Output the [x, y] coordinate of the center of the cell containing the given text.  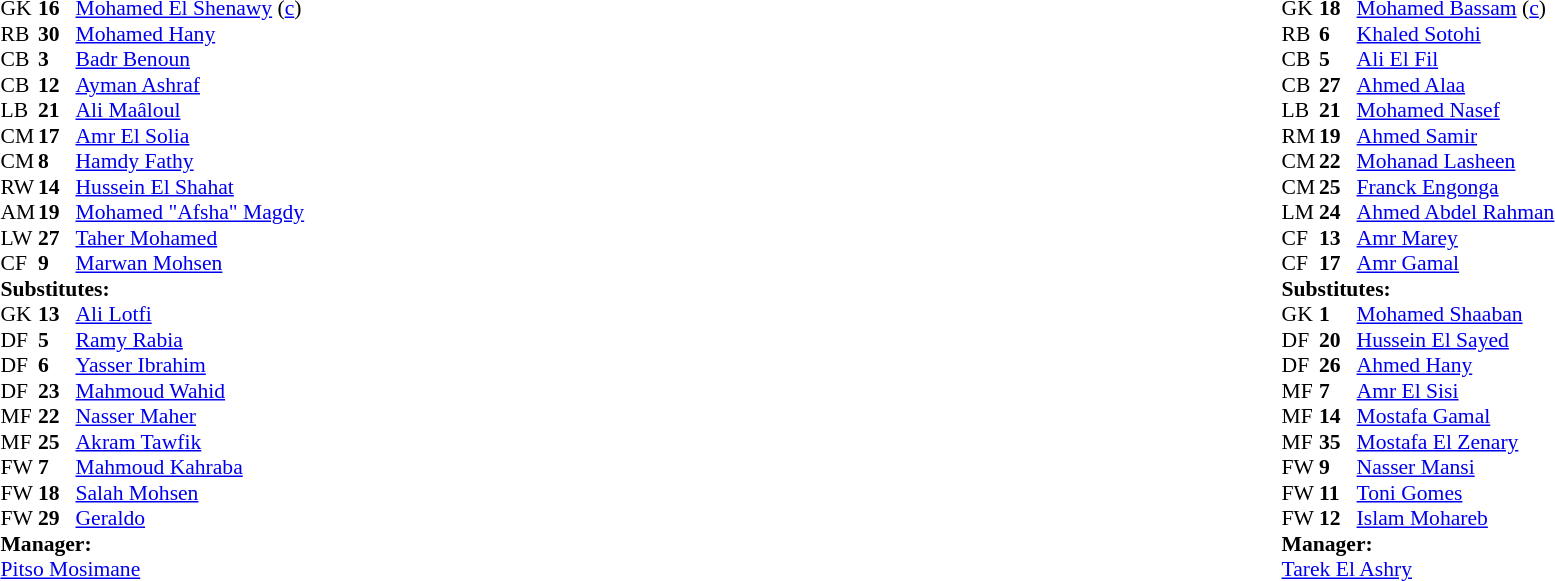
Mohamed Nasef [1456, 111]
Amr Marey [1456, 238]
Marwan Mohsen [190, 263]
Mohamed Hany [190, 34]
Akram Tawfik [190, 442]
23 [57, 391]
Amr El Sisi [1456, 391]
Mohanad Lasheen [1456, 161]
Ayman Ashraf [190, 85]
3 [57, 59]
Toni Gomes [1456, 493]
LW [19, 238]
1 [1338, 315]
Ali Lotfi [190, 315]
Ahmed Hany [1456, 365]
Badr Benoun [190, 59]
Hussein El Sayed [1456, 340]
Ahmed Alaa [1456, 85]
Mostafa El Zenary [1456, 442]
18 [57, 493]
Nasser Maher [190, 417]
Khaled Sotohi [1456, 34]
Islam Mohareb [1456, 519]
Ali El Fil [1456, 59]
29 [57, 519]
Hussein El Shahat [190, 187]
Nasser Mansi [1456, 467]
Ramy Rabia [190, 340]
Mahmoud Wahid [190, 391]
35 [1338, 442]
Ahmed Samir [1456, 136]
RW [19, 187]
Salah Mohsen [190, 493]
11 [1338, 493]
Mohamed Shaaban [1456, 315]
RM [1301, 136]
Mostafa Gamal [1456, 417]
Ahmed Abdel Rahman [1456, 213]
20 [1338, 340]
AM [19, 213]
Geraldo [190, 519]
Mohamed "Afsha" Magdy [190, 213]
26 [1338, 365]
30 [57, 34]
Amr El Solia [190, 136]
Yasser Ibrahim [190, 365]
Franck Engonga [1456, 187]
24 [1338, 213]
Mahmoud Kahraba [190, 467]
LM [1301, 213]
Hamdy Fathy [190, 161]
Taher Mohamed [190, 238]
Amr Gamal [1456, 263]
Ali Maâloul [190, 111]
8 [57, 161]
